Return [X, Y] of the center of cell containing provided text 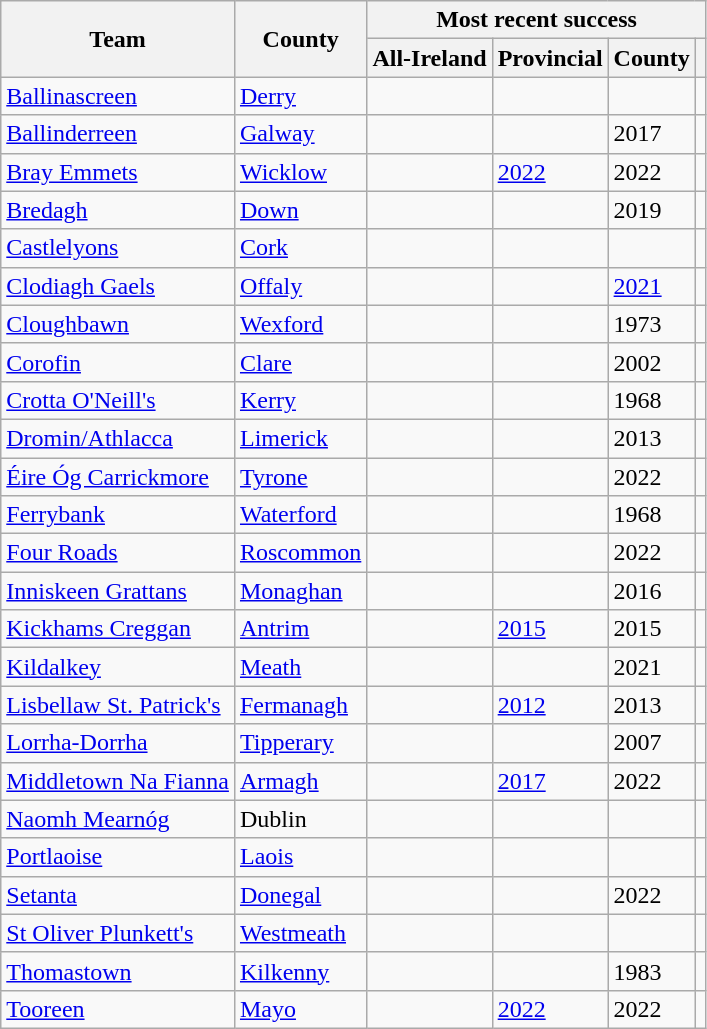
Kerry [300, 400]
Ferrybank [118, 515]
Middletown Na Fianna [118, 781]
Offaly [300, 286]
Wicklow [300, 172]
Most recent success [536, 20]
Clare [300, 362]
Cloughbawn [118, 324]
Naomh Mearnóg [118, 819]
Lisbellaw St. Patrick's [118, 705]
Laois [300, 857]
2019 [652, 210]
Corofin [118, 362]
Ballinascreen [118, 96]
Westmeath [300, 933]
Limerick [300, 438]
Portlaoise [118, 857]
2007 [652, 743]
Waterford [300, 515]
Armagh [300, 781]
Team [118, 39]
Kildalkey [118, 667]
Kilkenny [300, 971]
Clodiagh Gaels [118, 286]
Derry [300, 96]
Castlelyons [118, 248]
2002 [652, 362]
Setanta [118, 895]
St Oliver Plunkett's [118, 933]
Donegal [300, 895]
Tipperary [300, 743]
Meath [300, 667]
Roscommon [300, 553]
Éire Óg Carrickmore [118, 477]
Inniskeen Grattans [118, 591]
Bredagh [118, 210]
1973 [652, 324]
Ballinderreen [118, 134]
Dromin/Athlacca [118, 438]
Cork [300, 248]
Bray Emmets [118, 172]
Down [300, 210]
Thomastown [118, 971]
Tooreen [118, 1009]
Antrim [300, 629]
Provincial [550, 58]
Lorrha-Dorrha [118, 743]
Crotta O'Neill's [118, 400]
Tyrone [300, 477]
Kickhams Creggan [118, 629]
Galway [300, 134]
Four Roads [118, 553]
2012 [550, 705]
2016 [652, 591]
Monaghan [300, 591]
All-Ireland [430, 58]
Mayo [300, 1009]
1983 [652, 971]
Fermanagh [300, 705]
Wexford [300, 324]
Dublin [300, 819]
